Output the [X, Y] coordinate of the center of the cell containing the given text.  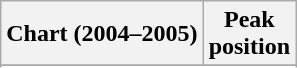
Chart (2004–2005) [102, 34]
Peakposition [249, 34]
